Identify which cell holds the provided text, then report its [x, y] central coordinate. 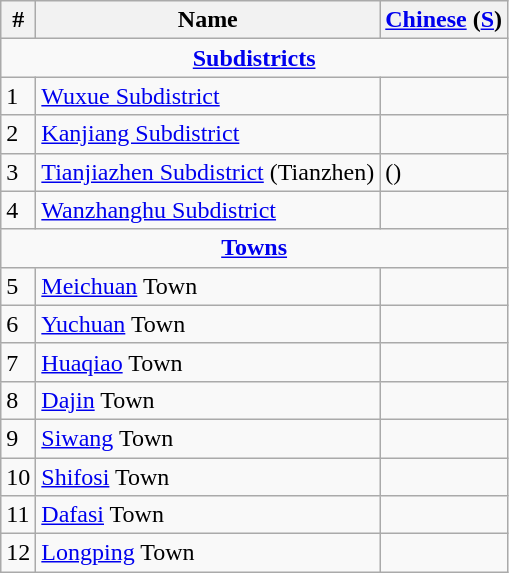
12 [18, 553]
Wuxue Subdistrict [208, 96]
Meichuan Town [208, 286]
Huaqiao Town [208, 362]
# [18, 20]
4 [18, 210]
() [444, 172]
Chinese (S) [444, 20]
11 [18, 515]
Yuchuan Town [208, 324]
3 [18, 172]
7 [18, 362]
Subdistricts [254, 58]
9 [18, 438]
Name [208, 20]
2 [18, 134]
Shifosi Town [208, 477]
5 [18, 286]
Tianjiazhen Subdistrict (Tianzhen) [208, 172]
8 [18, 400]
Longping Town [208, 553]
Siwang Town [208, 438]
6 [18, 324]
Kanjiang Subdistrict [208, 134]
1 [18, 96]
Dafasi Town [208, 515]
Wanzhanghu Subdistrict [208, 210]
10 [18, 477]
Dajin Town [208, 400]
Towns [254, 248]
